Return the (x, y) coordinate for the center point of the cell that contains the specified text.  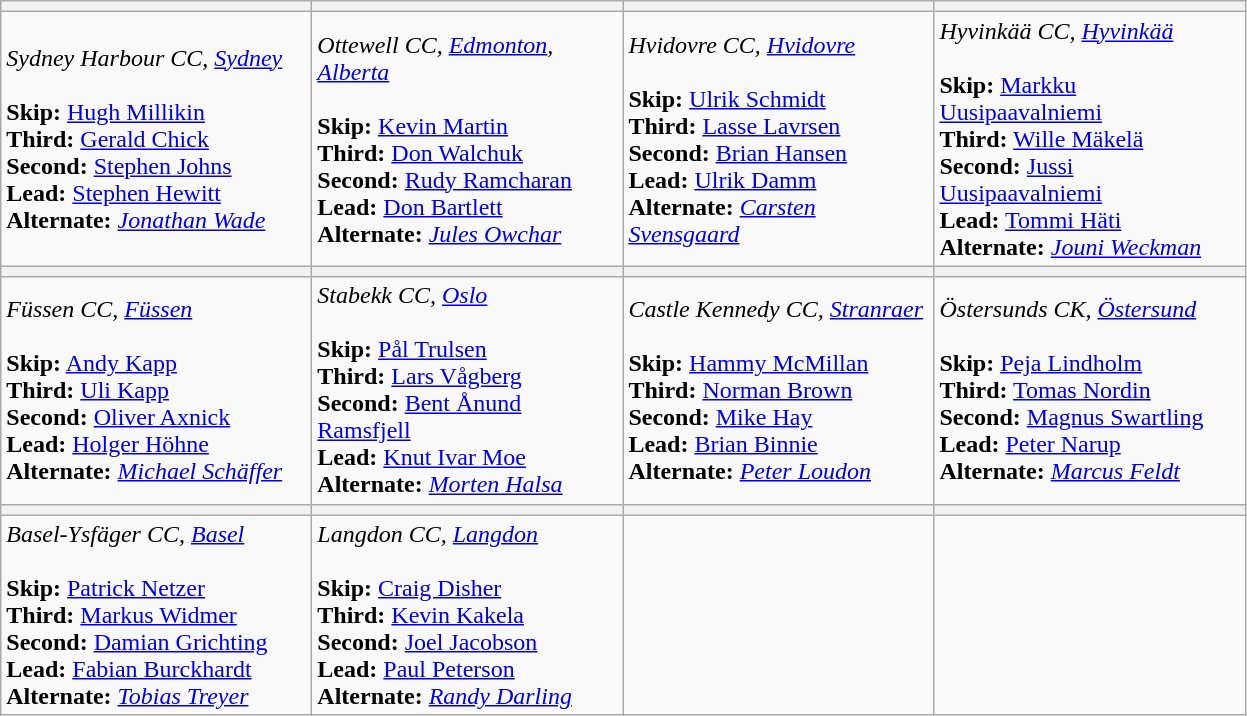
Hyvinkää CC, Hyvinkää Skip: Markku Uusipaavalniemi Third: Wille Mäkelä Second: Jussi Uusipaavalniemi Lead: Tommi Häti Alternate: Jouni Weckman (1090, 139)
Hvidovre CC, Hvidovre Skip: Ulrik Schmidt Third: Lasse Lavrsen Second: Brian Hansen Lead: Ulrik Damm Alternate: Carsten Svensgaard (778, 139)
Langdon CC, Langdon Skip: Craig Disher Third: Kevin Kakela Second: Joel Jacobson Lead: Paul Peterson Alternate: Randy Darling (468, 615)
Castle Kennedy CC, Stranraer Skip: Hammy McMillan Third: Norman Brown Second: Mike Hay Lead: Brian Binnie Alternate: Peter Loudon (778, 390)
Östersunds CK, Östersund Skip: Peja Lindholm Third: Tomas Nordin Second: Magnus Swartling Lead: Peter Narup Alternate: Marcus Feldt (1090, 390)
Füssen CC, Füssen Skip: Andy Kapp Third: Uli Kapp Second: Oliver Axnick Lead: Holger Höhne Alternate: Michael Schäffer (156, 390)
Basel-Ysfäger CC, Basel Skip: Patrick Netzer Third: Markus Widmer Second: Damian Grichting Lead: Fabian Burckhardt Alternate: Tobias Treyer (156, 615)
Sydney Harbour CC, Sydney Skip: Hugh Millikin Third: Gerald Chick Second: Stephen Johns Lead: Stephen Hewitt Alternate: Jonathan Wade (156, 139)
Stabekk CC, Oslo Skip: Pål Trulsen Third: Lars Vågberg Second: Bent Ånund Ramsfjell Lead: Knut Ivar Moe Alternate: Morten Halsa (468, 390)
Ottewell CC, Edmonton, AlbertaSkip: Kevin Martin Third: Don Walchuk Second: Rudy Ramcharan Lead: Don Bartlett Alternate: Jules Owchar (468, 139)
